Pinpoint the cell where the given text exists, returning its (X, Y) midpoint coordinate. 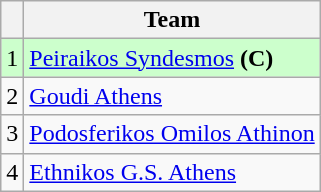
4 (12, 172)
3 (12, 134)
2 (12, 96)
Peiraikos Syndesmos (C) (172, 58)
Podosferikos Omilos Athinon (172, 134)
Ethnikos G.S. Athens (172, 172)
Goudi Athens (172, 96)
1 (12, 58)
Team (172, 20)
